Extract the (X, Y) coordinate from the center of the cell holding the provided text.  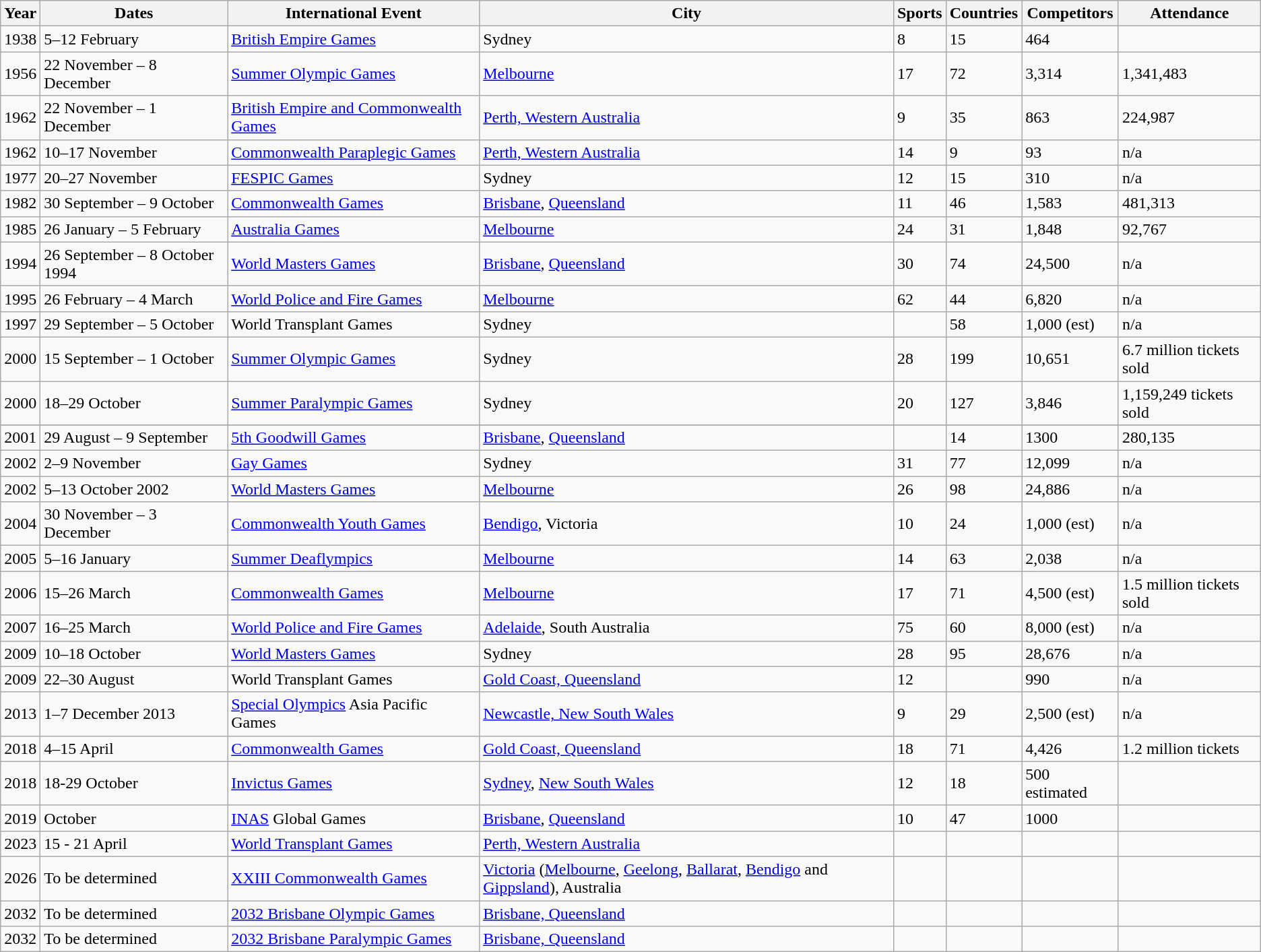
280,135 (1190, 438)
1977 (20, 178)
26 February – 4 March (134, 298)
Commonwealth Paraplegic Games (354, 152)
35 (983, 117)
1995 (20, 298)
1–7 December 2013 (134, 714)
1.5 million tickets sold (1190, 593)
2,500 (est) (1070, 714)
22–30 August (134, 679)
Sports (919, 13)
Adelaide, South Australia (687, 628)
Sydney, New South Wales (687, 783)
29 September – 5 October (134, 324)
2032 Brisbane Olympic Games (354, 913)
26 (919, 489)
1,583 (1070, 203)
Gay Games (354, 464)
63 (983, 559)
1956 (20, 74)
1,848 (1070, 229)
92,767 (1190, 229)
Countries (983, 13)
60 (983, 628)
15–26 March (134, 593)
2–9 November (134, 464)
6.7 million tickets sold (1190, 358)
30 September – 9 October (134, 203)
2023 (20, 844)
1997 (20, 324)
5–16 January (134, 559)
62 (919, 298)
990 (1070, 679)
481,313 (1190, 203)
12,099 (1070, 464)
2019 (20, 818)
Australia Games (354, 229)
October (134, 818)
Special Olympics Asia Pacific Games (354, 714)
16–25 March (134, 628)
500 estimated (1070, 783)
10–18 October (134, 654)
6,820 (1070, 298)
44 (983, 298)
26 September – 8 October 1994 (134, 264)
29 (983, 714)
15 September – 1 October (134, 358)
International Event (354, 13)
5th Goodwill Games (354, 438)
22 November – 8 December (134, 74)
98 (983, 489)
2004 (20, 524)
Dates (134, 13)
2005 (20, 559)
11 (919, 203)
Newcastle, New South Wales (687, 714)
Commonwealth Youth Games (354, 524)
2007 (20, 628)
Attendance (1190, 13)
10–17 November (134, 152)
British Empire and Commonwealth Games (354, 117)
Bendigo, Victoria (687, 524)
22 November – 1 December (134, 117)
47 (983, 818)
Year (20, 13)
4,500 (est) (1070, 593)
Summer Paralympic Games (354, 403)
1.2 million tickets (1190, 749)
Summer Deaflympics (354, 559)
8,000 (est) (1070, 628)
2026 (20, 879)
2013 (20, 714)
Victoria (Melbourne, Geelong, Ballarat, Bendigo and Gippsland), Australia (687, 879)
18-29 October (134, 783)
2032 Brisbane Paralympic Games (354, 939)
95 (983, 654)
1300 (1070, 438)
1,159,249 tickets sold (1190, 403)
1985 (20, 229)
127 (983, 403)
3,314 (1070, 74)
30 November – 3 December (134, 524)
2001 (20, 438)
29 August – 9 September (134, 438)
77 (983, 464)
20–27 November (134, 178)
72 (983, 74)
464 (1070, 39)
93 (1070, 152)
Competitors (1070, 13)
863 (1070, 117)
46 (983, 203)
28,676 (1070, 654)
199 (983, 358)
20 (919, 403)
1982 (20, 203)
75 (919, 628)
74 (983, 264)
Invictus Games (354, 783)
FESPIC Games (354, 178)
1,341,483 (1190, 74)
2006 (20, 593)
5–12 February (134, 39)
8 (919, 39)
5–13 October 2002 (134, 489)
XXIII Commonwealth Games (354, 879)
1994 (20, 264)
30 (919, 264)
58 (983, 324)
10,651 (1070, 358)
1938 (20, 39)
224,987 (1190, 117)
British Empire Games (354, 39)
3,846 (1070, 403)
4,426 (1070, 749)
18–29 October (134, 403)
1000 (1070, 818)
24,500 (1070, 264)
City (687, 13)
2,038 (1070, 559)
24,886 (1070, 489)
INAS Global Games (354, 818)
26 January – 5 February (134, 229)
15 - 21 April (134, 844)
4–15 April (134, 749)
310 (1070, 178)
